For the text-containing cell, return its midpoint in (x, y) coordinate format. 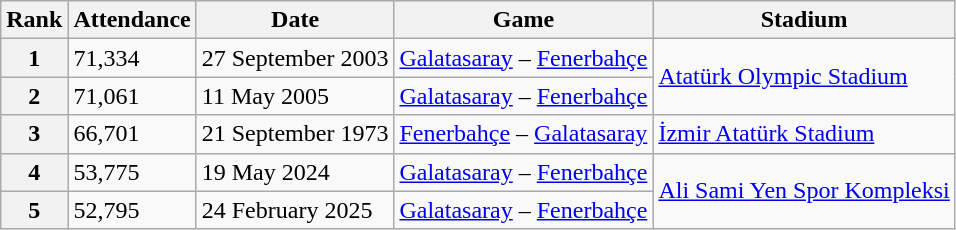
Rank (34, 20)
21 September 1973 (295, 134)
5 (34, 210)
2 (34, 96)
27 September 2003 (295, 58)
Ali Sami Yen Spor Kompleksi (804, 191)
Fenerbahçe – Galatasaray (524, 134)
3 (34, 134)
53,775 (132, 172)
Date (295, 20)
66,701 (132, 134)
71,061 (132, 96)
52,795 (132, 210)
4 (34, 172)
1 (34, 58)
Game (524, 20)
71,334 (132, 58)
19 May 2024 (295, 172)
11 May 2005 (295, 96)
İzmir Atatürk Stadium (804, 134)
Attendance (132, 20)
24 February 2025 (295, 210)
Stadium (804, 20)
Atatürk Olympic Stadium (804, 77)
